Return (X, Y) of the center of cell containing provided text 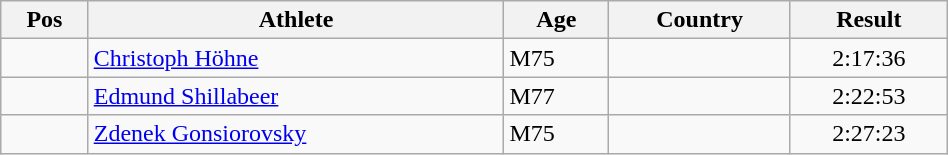
2:22:53 (868, 96)
M77 (556, 96)
2:17:36 (868, 58)
Pos (44, 20)
Athlete (296, 20)
2:27:23 (868, 134)
Country (700, 20)
Zdenek Gonsiorovsky (296, 134)
Edmund Shillabeer (296, 96)
Result (868, 20)
Age (556, 20)
Christoph Höhne (296, 58)
